Search for the cell housing the specified text and yield its (x, y) center coordinate. 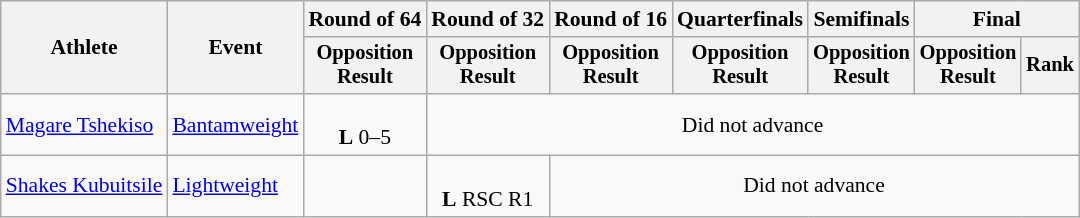
Quarterfinals (740, 19)
Lightweight (235, 186)
Rank (1050, 66)
Event (235, 48)
Athlete (84, 48)
Semifinals (862, 19)
Round of 64 (364, 19)
Bantamweight (235, 124)
Magare Tshekiso (84, 124)
L 0–5 (364, 124)
Shakes Kubuitsile (84, 186)
Final (997, 19)
L RSC R1 (488, 186)
Round of 16 (610, 19)
Round of 32 (488, 19)
